Detect which cell encompasses the target text, then output its [x, y] center coordinate. 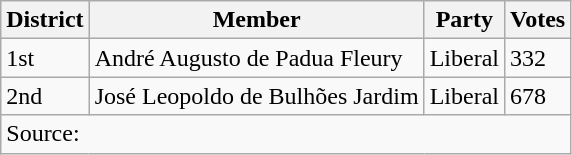
2nd [45, 96]
José Leopoldo de Bulhões Jardim [256, 96]
Party [464, 20]
332 [537, 58]
District [45, 20]
André Augusto de Padua Fleury [256, 58]
678 [537, 96]
Source: [286, 134]
Member [256, 20]
Votes [537, 20]
1st [45, 58]
